Output the (x, y) coordinate of the center of the cell containing the given text.  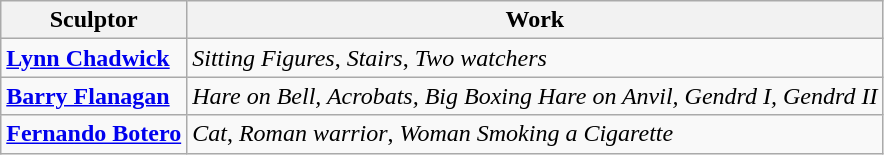
Barry Flanagan (94, 96)
Sculptor (94, 20)
Sitting Figures, Stairs, Two watchers (535, 58)
Fernando Botero (94, 134)
Work (535, 20)
Hare on Bell, Acrobats, Big Boxing Hare on Anvil, Gendrd I, Gendrd II (535, 96)
Lynn Chadwick (94, 58)
Cat, Roman warrior, Woman Smoking a Cigarette (535, 134)
